For the text-containing cell, return its midpoint in [X, Y] coordinate format. 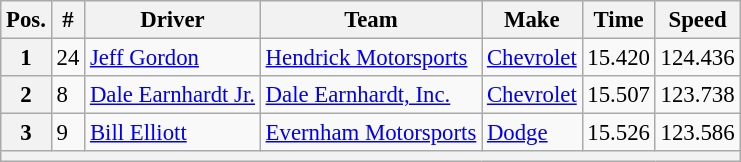
Dale Earnhardt Jr. [173, 95]
Evernham Motorsports [370, 133]
3 [26, 133]
15.420 [618, 58]
123.586 [698, 133]
123.738 [698, 95]
# [68, 20]
Hendrick Motorsports [370, 58]
2 [26, 95]
Jeff Gordon [173, 58]
Time [618, 20]
Make [532, 20]
Dodge [532, 133]
Bill Elliott [173, 133]
9 [68, 133]
15.507 [618, 95]
124.436 [698, 58]
8 [68, 95]
15.526 [618, 133]
Pos. [26, 20]
24 [68, 58]
Dale Earnhardt, Inc. [370, 95]
1 [26, 58]
Speed [698, 20]
Team [370, 20]
Driver [173, 20]
